Find where the given text appears and provide that cell's center as [X, Y] coordinate. 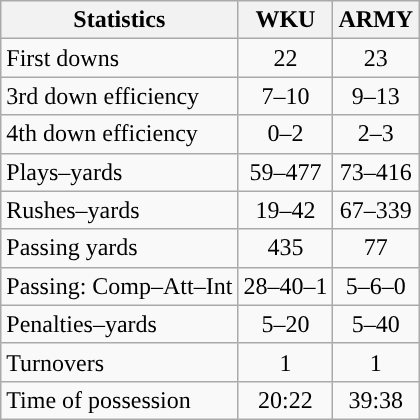
77 [376, 248]
Turnovers [120, 362]
5–6–0 [376, 286]
2–3 [376, 134]
39:38 [376, 400]
WKU [286, 20]
23 [376, 58]
3rd down efficiency [120, 96]
28–40–1 [286, 286]
59–477 [286, 172]
67–339 [376, 210]
Passing: Comp–Att–Int [120, 286]
19–42 [286, 210]
4th down efficiency [120, 134]
5–40 [376, 324]
Passing yards [120, 248]
435 [286, 248]
Plays–yards [120, 172]
22 [286, 58]
Rushes–yards [120, 210]
Time of possession [120, 400]
ARMY [376, 20]
5–20 [286, 324]
Statistics [120, 20]
9–13 [376, 96]
Penalties–yards [120, 324]
0–2 [286, 134]
First downs [120, 58]
7–10 [286, 96]
20:22 [286, 400]
73–416 [376, 172]
